For the text-containing cell, return its midpoint in [x, y] coordinate format. 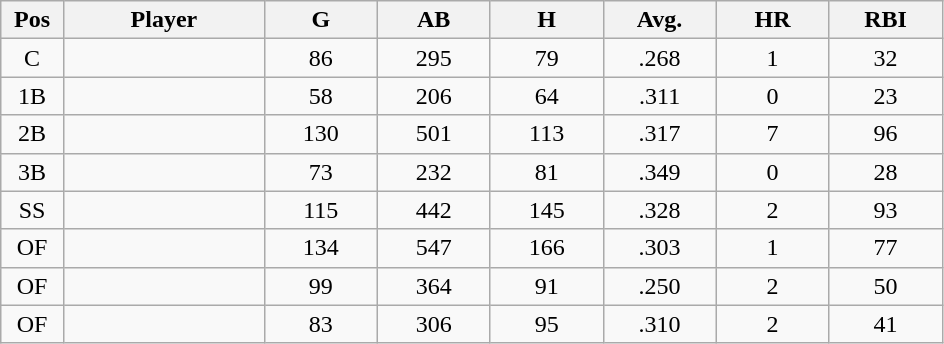
.310 [660, 324]
83 [320, 324]
23 [886, 96]
134 [320, 248]
1B [32, 96]
93 [886, 210]
166 [546, 248]
G [320, 20]
99 [320, 286]
2B [32, 134]
232 [434, 172]
442 [434, 210]
32 [886, 58]
.328 [660, 210]
.250 [660, 286]
79 [546, 58]
7 [772, 134]
.303 [660, 248]
58 [320, 96]
77 [886, 248]
H [546, 20]
28 [886, 172]
113 [546, 134]
115 [320, 210]
3B [32, 172]
.311 [660, 96]
86 [320, 58]
RBI [886, 20]
.268 [660, 58]
295 [434, 58]
50 [886, 286]
Pos [32, 20]
.317 [660, 134]
Player [164, 20]
.349 [660, 172]
73 [320, 172]
501 [434, 134]
HR [772, 20]
64 [546, 96]
AB [434, 20]
SS [32, 210]
96 [886, 134]
95 [546, 324]
206 [434, 96]
145 [546, 210]
C [32, 58]
81 [546, 172]
306 [434, 324]
91 [546, 286]
41 [886, 324]
Avg. [660, 20]
364 [434, 286]
547 [434, 248]
130 [320, 134]
